Extract the (x, y) coordinate from the center of the cell holding the provided text.  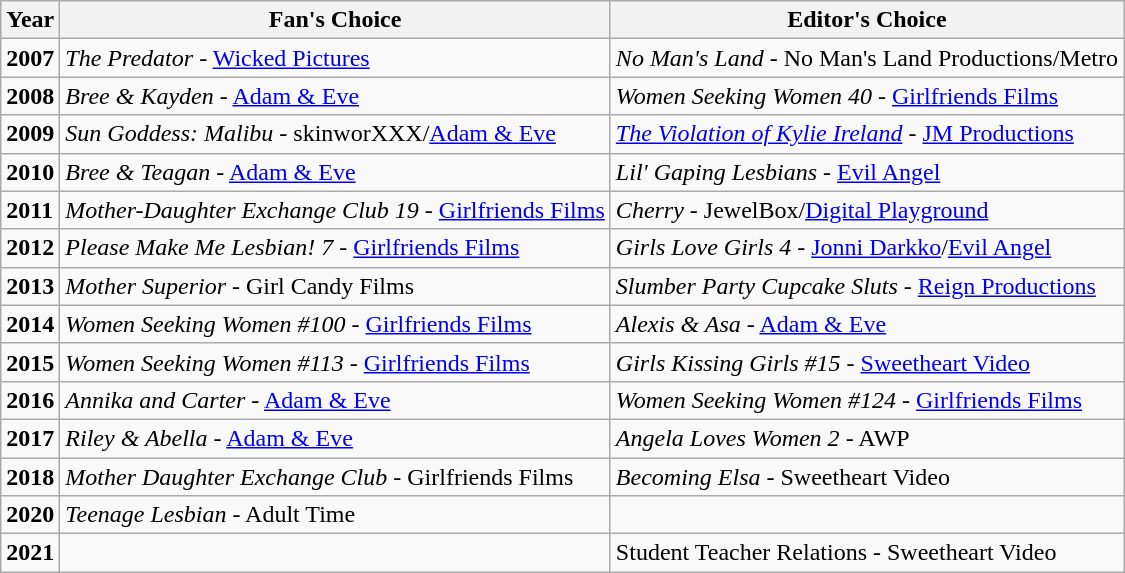
2015 (30, 362)
Women Seeking Women #124 - Girlfriends Films (866, 400)
2013 (30, 286)
No Man's Land - No Man's Land Productions/Metro (866, 58)
Teenage Lesbian - Adult Time (336, 515)
Annika and Carter - Adam & Eve (336, 400)
2014 (30, 324)
Girls Love Girls 4 - Jonni Darkko/Evil Angel (866, 248)
Year (30, 20)
Bree & Kayden - Adam & Eve (336, 96)
Women Seeking Women #113 - Girlfriends Films (336, 362)
2008 (30, 96)
The Violation of Kylie Ireland - JM Productions (866, 134)
Editor's Choice (866, 20)
Lil' Gaping Lesbians - Evil Angel (866, 172)
Riley & Abella - Adam & Eve (336, 438)
2010 (30, 172)
Sun Goddess: Malibu - skinworXXX/Adam & Eve (336, 134)
2020 (30, 515)
2009 (30, 134)
Please Make Me Lesbian! 7 - Girlfriends Films (336, 248)
The Predator - Wicked Pictures (336, 58)
2016 (30, 400)
Mother-Daughter Exchange Club 19 - Girlfriends Films (336, 210)
2021 (30, 553)
Women Seeking Women #100 - Girlfriends Films (336, 324)
2017 (30, 438)
Mother Superior - Girl Candy Films (336, 286)
Cherry - JewelBox/Digital Playground (866, 210)
2018 (30, 477)
Mother Daughter Exchange Club - Girlfriends Films (336, 477)
2012 (30, 248)
Becoming Elsa - Sweetheart Video (866, 477)
Slumber Party Cupcake Sluts - Reign Productions (866, 286)
2011 (30, 210)
2007 (30, 58)
Angela Loves Women 2 - AWP (866, 438)
Bree & Teagan - Adam & Eve (336, 172)
Student Teacher Relations - Sweetheart Video (866, 553)
Alexis & Asa - Adam & Eve (866, 324)
Girls Kissing Girls #15 - Sweetheart Video (866, 362)
Women Seeking Women 40 - Girlfriends Films (866, 96)
Fan's Choice (336, 20)
